Find where the given text appears and provide that cell's center as [X, Y] coordinate. 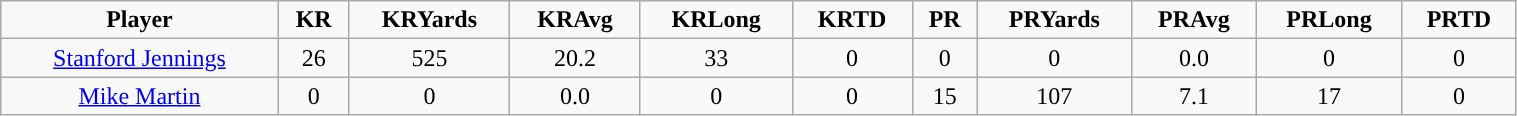
KRLong [716, 20]
525 [429, 58]
Player [140, 20]
Mike Martin [140, 96]
26 [314, 58]
PRYards [1054, 20]
20.2 [576, 58]
15 [944, 96]
33 [716, 58]
Stanford Jennings [140, 58]
KRYards [429, 20]
107 [1054, 96]
KRAvg [576, 20]
KRTD [852, 20]
PRAvg [1194, 20]
7.1 [1194, 96]
PRTD [1459, 20]
KR [314, 20]
PRLong [1329, 20]
17 [1329, 96]
PR [944, 20]
